Scan for the cell matching the given text and deliver its (X, Y) coordinate at center. 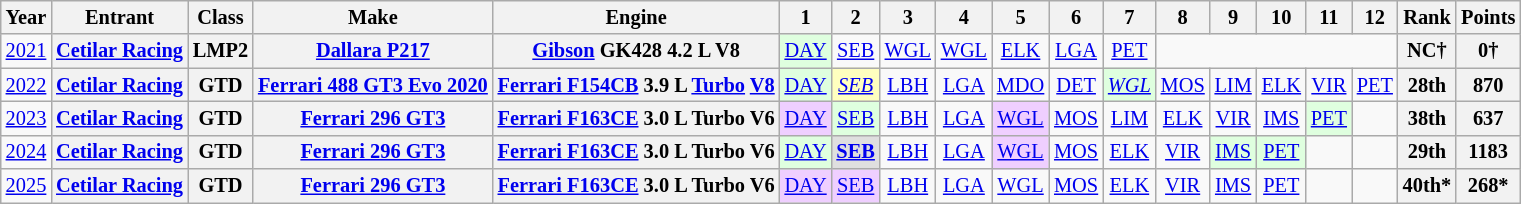
2023 (26, 118)
268* (1488, 186)
2024 (26, 152)
Rank (1427, 17)
11 (1329, 17)
LMP2 (220, 51)
0† (1488, 51)
5 (1020, 17)
1183 (1488, 152)
29th (1427, 152)
2021 (26, 51)
Ferrari F154CB 3.9 L Turbo V8 (636, 85)
Make (373, 17)
38th (1427, 118)
Gibson GK428 4.2 L V8 (636, 51)
DET (1076, 85)
Class (220, 17)
870 (1488, 85)
10 (1282, 17)
3 (908, 17)
2022 (26, 85)
Entrant (120, 17)
28th (1427, 85)
Dallara P217 (373, 51)
6 (1076, 17)
12 (1375, 17)
Year (26, 17)
1 (806, 17)
2025 (26, 186)
NC† (1427, 51)
Ferrari 488 GT3 Evo 2020 (373, 85)
Points (1488, 17)
MDO (1020, 85)
8 (1183, 17)
4 (964, 17)
7 (1130, 17)
2 (856, 17)
637 (1488, 118)
9 (1234, 17)
Engine (636, 17)
40th* (1427, 186)
